From the cell containing the given text, extract its center point as (x, y) coordinate. 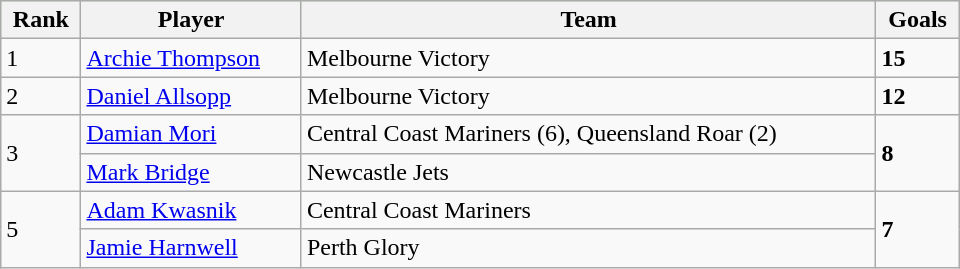
3 (41, 153)
Damian Mori (191, 134)
Rank (41, 20)
12 (918, 96)
Player (191, 20)
Central Coast Mariners (6), Queensland Roar (2) (588, 134)
1 (41, 58)
Team (588, 20)
Mark Bridge (191, 172)
2 (41, 96)
Archie Thompson (191, 58)
Jamie Harnwell (191, 248)
15 (918, 58)
Central Coast Mariners (588, 210)
Newcastle Jets (588, 172)
7 (918, 229)
Goals (918, 20)
Perth Glory (588, 248)
Daniel Allsopp (191, 96)
5 (41, 229)
Adam Kwasnik (191, 210)
8 (918, 153)
